From the cell containing the given text, extract its center point as [x, y] coordinate. 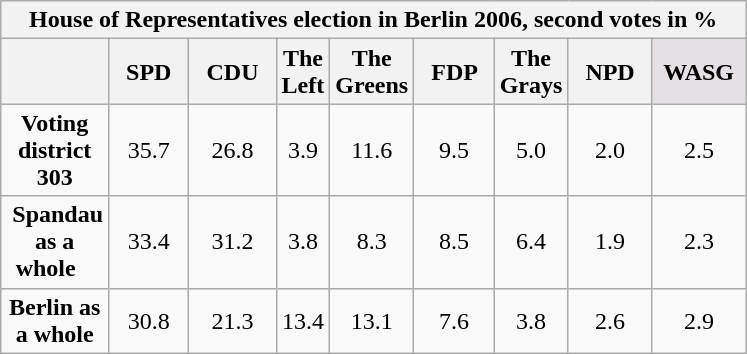
The Grays [531, 72]
26.8 [232, 150]
35.7 [149, 150]
FDP [454, 72]
2.6 [610, 320]
3.9 [303, 150]
The Left [303, 72]
8.5 [454, 242]
2.0 [610, 150]
6.4 [531, 242]
2.5 [698, 150]
1.9 [610, 242]
7.6 [454, 320]
5.0 [531, 150]
Voting district 303 [55, 150]
NPD [610, 72]
30.8 [149, 320]
CDU [232, 72]
Spandau as a whole [55, 242]
13.1 [372, 320]
33.4 [149, 242]
8.3 [372, 242]
11.6 [372, 150]
13.4 [303, 320]
2.9 [698, 320]
2.3 [698, 242]
House of Representatives election in Berlin 2006, second votes in % [374, 20]
WASG [698, 72]
21.3 [232, 320]
SPD [149, 72]
The Greens [372, 72]
9.5 [454, 150]
31.2 [232, 242]
Berlin as a whole [55, 320]
